Locate the cell with the specified text and output its [X, Y] center coordinate. 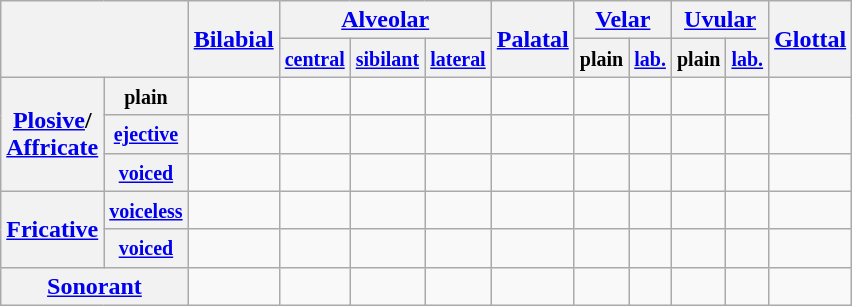
Palatal [532, 39]
voiceless [146, 210]
ejective [146, 134]
Plosive/Affricate [52, 134]
central [314, 58]
sibilant [387, 58]
lateral [458, 58]
Fricative [52, 229]
Velar [622, 20]
Alveolar [385, 20]
Glottal [810, 39]
Bilabial [234, 39]
Sonorant [94, 286]
Uvular [720, 20]
